Output the [x, y] coordinate of the center of the cell containing the given text.  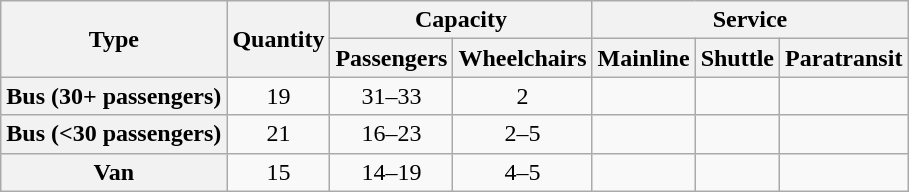
15 [278, 172]
Type [114, 39]
Paratransit [844, 58]
Bus (<30 passengers) [114, 134]
Shuttle [737, 58]
Passengers [392, 58]
31–33 [392, 96]
2–5 [522, 134]
Mainline [644, 58]
Van [114, 172]
19 [278, 96]
16–23 [392, 134]
Quantity [278, 39]
Wheelchairs [522, 58]
Service [750, 20]
Bus (30+ passengers) [114, 96]
14–19 [392, 172]
4–5 [522, 172]
21 [278, 134]
2 [522, 96]
Capacity [461, 20]
